Pinpoint the cell where the given text exists, returning its [x, y] midpoint coordinate. 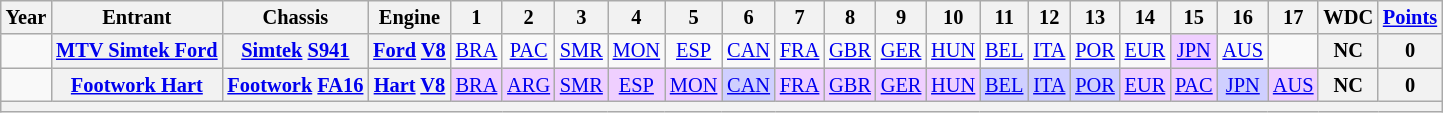
3 [582, 17]
14 [1145, 17]
13 [1094, 17]
Footwork FA16 [295, 85]
7 [800, 17]
Entrant [136, 17]
Simtek S941 [295, 51]
6 [748, 17]
5 [694, 17]
1 [477, 17]
Ford V8 [409, 51]
15 [1194, 17]
Points [1410, 17]
4 [636, 17]
Engine [409, 17]
9 [901, 17]
12 [1049, 17]
MTV Simtek Ford [136, 51]
2 [528, 17]
11 [1004, 17]
8 [850, 17]
WDC [1348, 17]
Hart V8 [409, 85]
17 [1293, 17]
10 [953, 17]
16 [1243, 17]
Year [26, 17]
Footwork Hart [136, 85]
ARG [528, 85]
Chassis [295, 17]
